Determine the [X, Y] coordinate at the center of the cell enclosing the given text.  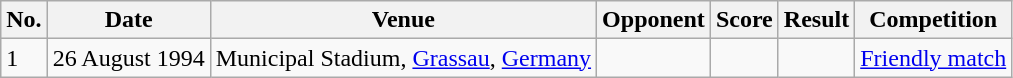
26 August 1994 [128, 58]
Result [816, 20]
Competition [934, 20]
No. [24, 20]
Municipal Stadium, Grassau, Germany [403, 58]
1 [24, 58]
Friendly match [934, 58]
Opponent [654, 20]
Score [744, 20]
Venue [403, 20]
Date [128, 20]
